Return (x, y) of the center of cell containing provided text 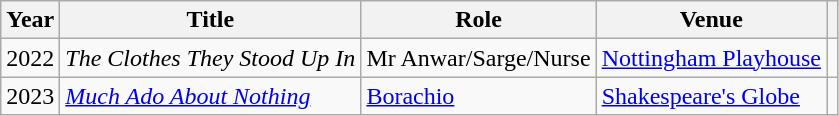
The Clothes They Stood Up In (210, 58)
2023 (30, 96)
Borachio (478, 96)
Nottingham Playhouse (711, 58)
2022 (30, 58)
Venue (711, 20)
Role (478, 20)
Mr Anwar/Sarge/Nurse (478, 58)
Title (210, 20)
Much Ado About Nothing (210, 96)
Shakespeare's Globe (711, 96)
Year (30, 20)
